Provide the (x, y) coordinate of the cell's center where the given text is located.  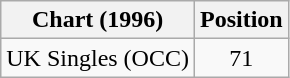
71 (241, 58)
Position (241, 20)
UK Singles (OCC) (98, 58)
Chart (1996) (98, 20)
